Scan for the cell matching the given text and deliver its (X, Y) coordinate at center. 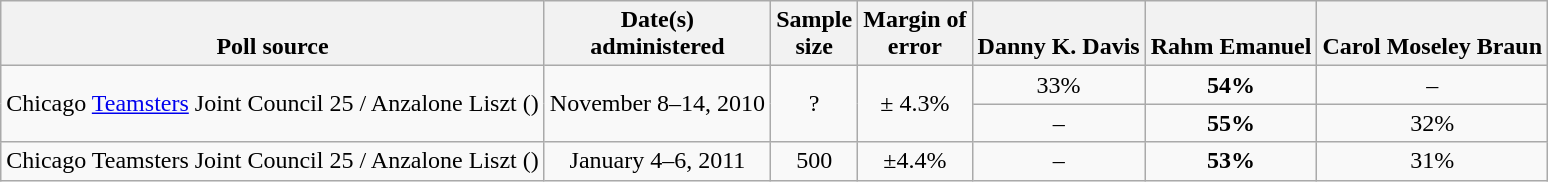
53% (1231, 161)
± 4.3% (915, 104)
November 8–14, 2010 (657, 104)
Margin oferror (915, 34)
Rahm Emanuel (1231, 34)
32% (1432, 123)
54% (1231, 85)
33% (1058, 85)
55% (1231, 123)
Date(s) administered (657, 34)
? (814, 104)
Poll source (273, 34)
±4.4% (915, 161)
Danny K. Davis (1058, 34)
Samplesize (814, 34)
500 (814, 161)
31% (1432, 161)
Carol Moseley Braun (1432, 34)
January 4–6, 2011 (657, 161)
